Locate the cell with the specified text and output its [x, y] center coordinate. 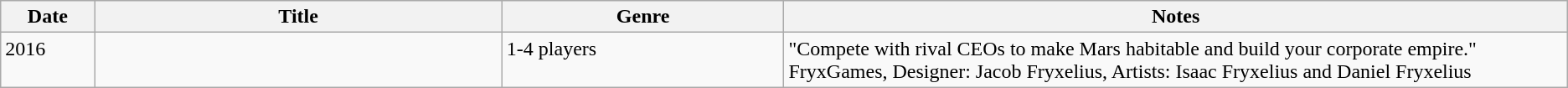
Date [48, 17]
Genre [643, 17]
1-4 players [643, 60]
Title [298, 17]
Notes [1176, 17]
2016 [48, 60]
